Return the (x, y) coordinate for the center point of the cell that contains the specified text.  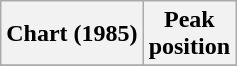
Peakposition (189, 34)
Chart (1985) (72, 34)
